Pinpoint the cell where the given text exists, returning its [X, Y] midpoint coordinate. 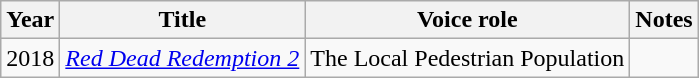
The Local Pedestrian Population [468, 58]
Year [30, 20]
Title [182, 20]
Voice role [468, 20]
2018 [30, 58]
Red Dead Redemption 2 [182, 58]
Notes [664, 20]
